From the cell containing the given text, extract its center point as (X, Y) coordinate. 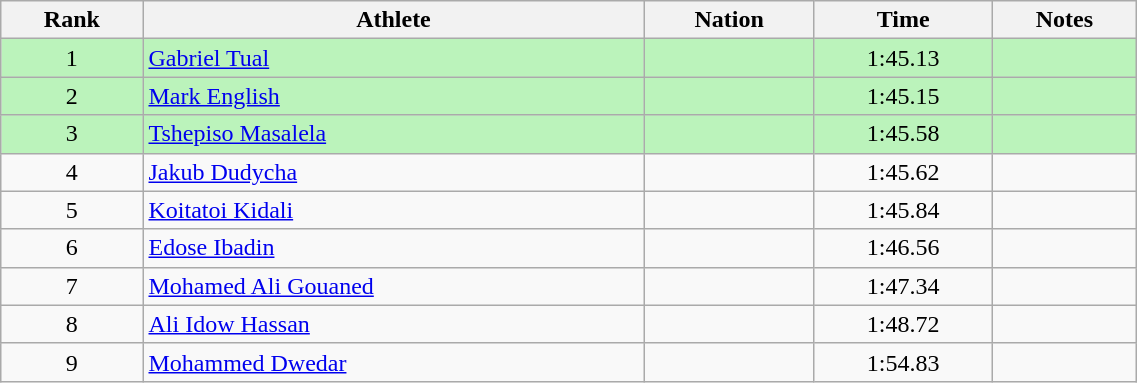
1:45.84 (902, 210)
Mark English (394, 96)
Tshepiso Masalela (394, 134)
2 (72, 96)
8 (72, 324)
9 (72, 362)
Mohammed Dwedar (394, 362)
1 (72, 58)
1:45.13 (902, 58)
5 (72, 210)
Athlete (394, 20)
6 (72, 248)
3 (72, 134)
Edose Ibadin (394, 248)
1:45.15 (902, 96)
Mohamed Ali Gouaned (394, 286)
1:54.83 (902, 362)
Rank (72, 20)
7 (72, 286)
Time (902, 20)
Gabriel Tual (394, 58)
1:48.72 (902, 324)
1:45.62 (902, 172)
Notes (1064, 20)
Nation (729, 20)
4 (72, 172)
Jakub Dudycha (394, 172)
1:45.58 (902, 134)
1:46.56 (902, 248)
1:47.34 (902, 286)
Ali Idow Hassan (394, 324)
Koitatoi Kidali (394, 210)
